From the cell containing the given text, extract its center point as (X, Y) coordinate. 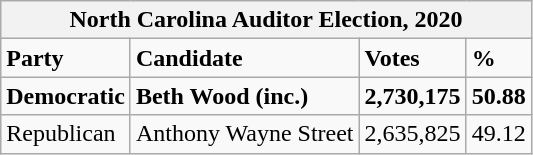
Anthony Wayne Street (244, 134)
49.12 (498, 134)
Candidate (244, 58)
% (498, 58)
North Carolina Auditor Election, 2020 (266, 20)
50.88 (498, 96)
Party (66, 58)
Beth Wood (inc.) (244, 96)
2,730,175 (412, 96)
Democratic (66, 96)
Republican (66, 134)
2,635,825 (412, 134)
Votes (412, 58)
